Determine the [X, Y] coordinate at the center of the cell enclosing the given text.  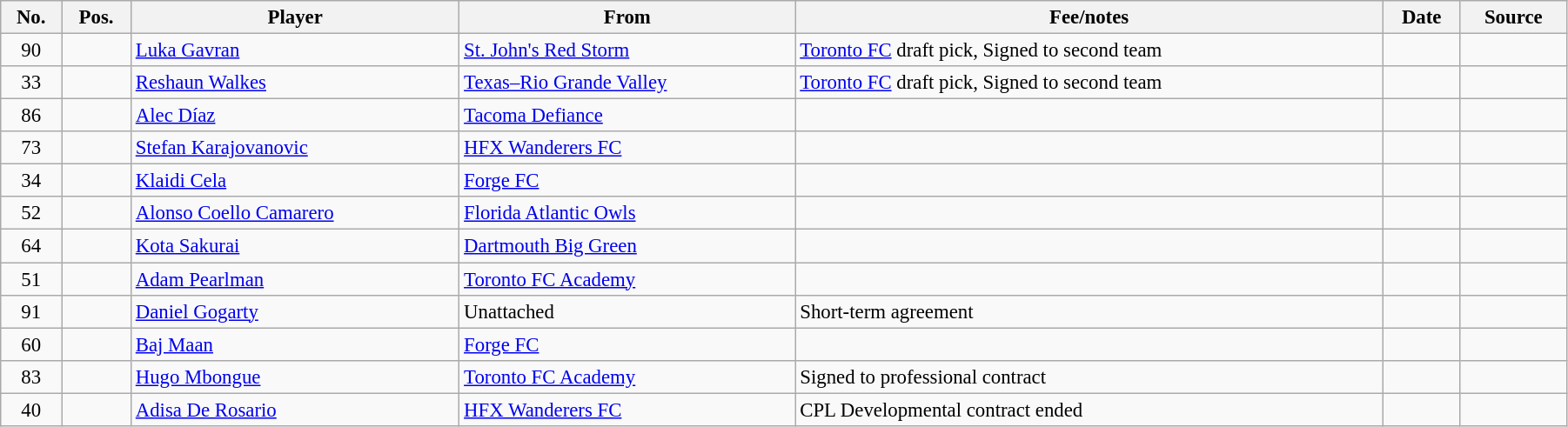
Date [1422, 17]
Alonso Coello Camarero [294, 213]
33 [31, 83]
86 [31, 116]
Player [294, 17]
Klaidi Cela [294, 181]
Fee/notes [1089, 17]
Tacoma Defiance [627, 116]
90 [31, 50]
83 [31, 377]
Source [1513, 17]
No. [31, 17]
St. John's Red Storm [627, 50]
64 [31, 246]
Stefan Karajovanovic [294, 148]
Adam Pearlman [294, 279]
Hugo Mbongue [294, 377]
Alec Díaz [294, 116]
51 [31, 279]
Adisa De Rosario [294, 410]
73 [31, 148]
Reshaun Walkes [294, 83]
91 [31, 311]
40 [31, 410]
CPL Developmental contract ended [1089, 410]
60 [31, 344]
52 [31, 213]
Texas–Rio Grande Valley [627, 83]
Kota Sakurai [294, 246]
Pos. [97, 17]
Baj Maan [294, 344]
Florida Atlantic Owls [627, 213]
Short-term agreement [1089, 311]
Signed to professional contract [1089, 377]
Daniel Gogarty [294, 311]
From [627, 17]
Luka Gavran [294, 50]
34 [31, 181]
Unattached [627, 311]
Dartmouth Big Green [627, 246]
